From the cell containing the given text, extract its center point as (X, Y) coordinate. 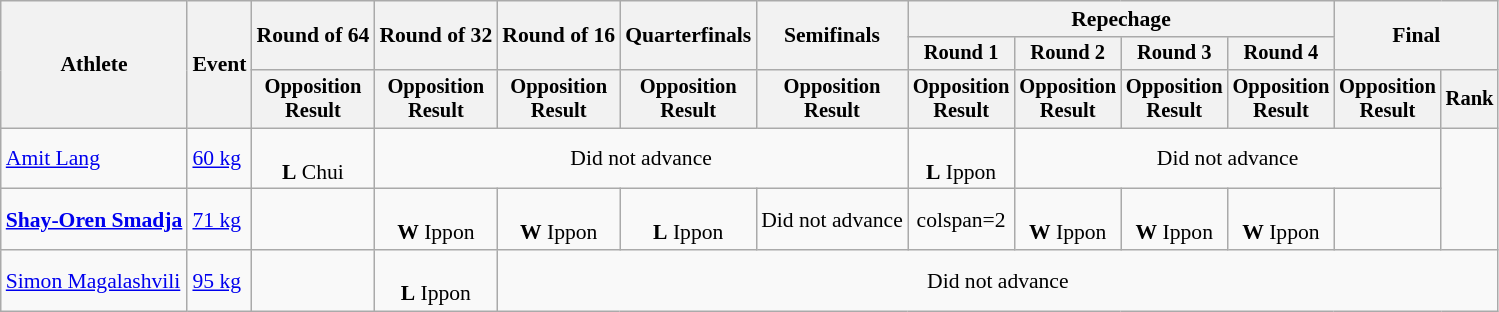
Round 4 (1282, 54)
L Chui (314, 158)
Athlete (94, 64)
Repechage (1121, 19)
Shay-Oren Smadja (94, 220)
71 kg (219, 220)
Quarterfinals (688, 36)
Round 3 (1174, 54)
colspan=2 (962, 220)
Round of 16 (558, 36)
Round 2 (1068, 54)
60 kg (219, 158)
Rank (1470, 99)
Simon Magalashvili (94, 280)
Final (1416, 36)
95 kg (219, 280)
Round of 64 (314, 36)
Round of 32 (436, 36)
Round 1 (962, 54)
Event (219, 64)
Semifinals (832, 36)
Amit Lang (94, 158)
